Extract the [x, y] coordinate from the center of the cell holding the provided text.  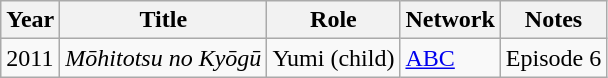
Network [450, 20]
Role [334, 20]
Title [164, 20]
Mōhitotsu no Kyōgū [164, 58]
Yumi (child) [334, 58]
Episode 6 [553, 58]
Notes [553, 20]
Year [30, 20]
2011 [30, 58]
ABC [450, 58]
